Find where the given text appears and provide that cell's center as [X, Y] coordinate. 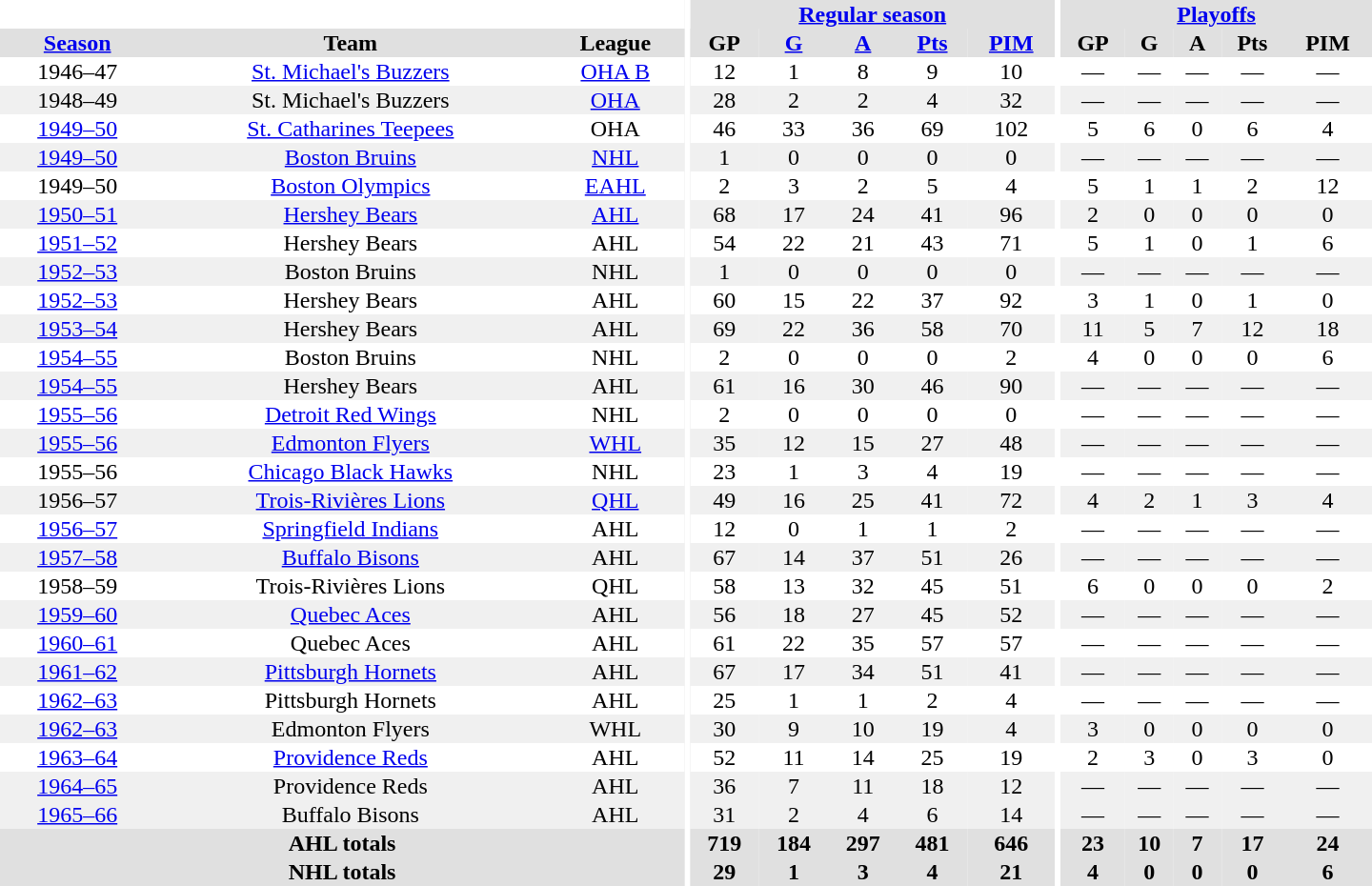
54 [724, 243]
1948–49 [77, 100]
Playoffs [1216, 14]
72 [1012, 500]
EAHL [615, 186]
31 [724, 815]
1958–59 [77, 586]
St. Catharines Teepees [351, 129]
70 [1012, 329]
29 [724, 872]
481 [932, 843]
8 [863, 71]
68 [724, 214]
1963–64 [77, 757]
Team [351, 43]
33 [795, 129]
96 [1012, 214]
1953–54 [77, 329]
AHL totals [342, 843]
1965–66 [77, 815]
48 [1012, 443]
1961–62 [77, 672]
1946–47 [77, 71]
34 [863, 672]
90 [1012, 386]
13 [795, 586]
League [615, 43]
719 [724, 843]
1964–65 [77, 786]
102 [1012, 129]
Springfield Indians [351, 529]
Boston Olympics [351, 186]
1959–60 [77, 614]
Regular season [873, 14]
60 [724, 300]
56 [724, 614]
1960–61 [77, 643]
646 [1012, 843]
1950–51 [77, 214]
28 [724, 100]
43 [932, 243]
OHA B [615, 71]
71 [1012, 243]
Chicago Black Hawks [351, 472]
26 [1012, 557]
184 [795, 843]
1957–58 [77, 557]
Detroit Red Wings [351, 414]
NHL totals [342, 872]
92 [1012, 300]
49 [724, 500]
297 [863, 843]
1951–52 [77, 243]
Season [77, 43]
